From the cell containing the given text, extract its center point as (x, y) coordinate. 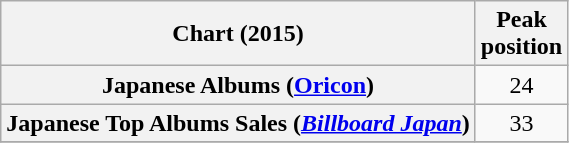
33 (521, 123)
Chart (2015) (238, 34)
Japanese Top Albums Sales (Billboard Japan) (238, 123)
Japanese Albums (Oricon) (238, 85)
Peakposition (521, 34)
24 (521, 85)
